Search for the cell housing the specified text and yield its (X, Y) center coordinate. 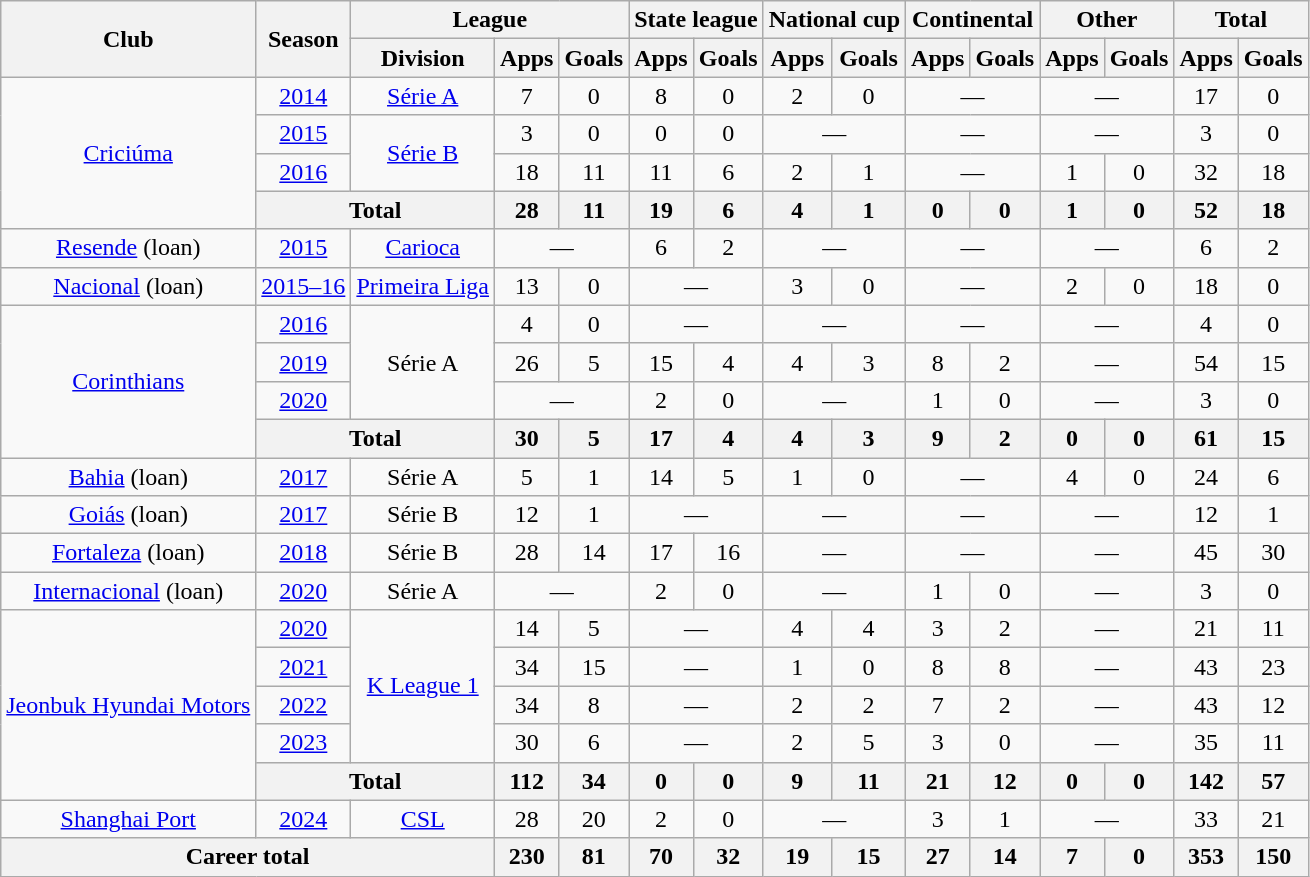
81 (594, 857)
Division (423, 58)
57 (1273, 781)
2018 (304, 553)
Primeira Liga (423, 286)
2019 (304, 362)
20 (594, 819)
Fortaleza (loan) (128, 553)
24 (1206, 477)
33 (1206, 819)
112 (527, 781)
2024 (304, 819)
35 (1206, 743)
Career total (248, 857)
54 (1206, 362)
Internacional (loan) (128, 591)
2022 (304, 705)
K League 1 (423, 686)
45 (1206, 553)
26 (527, 362)
52 (1206, 210)
70 (661, 857)
2021 (304, 667)
230 (527, 857)
Resende (loan) (128, 248)
Shanghai Port (128, 819)
CSL (423, 819)
State league (696, 20)
Club (128, 39)
Criciúma (128, 153)
Continental (973, 20)
Other (1107, 20)
23 (1273, 667)
League (490, 20)
27 (938, 857)
16 (728, 553)
Season (304, 39)
61 (1206, 438)
142 (1206, 781)
2023 (304, 743)
Jeonbuk Hyundai Motors (128, 705)
National cup (834, 20)
353 (1206, 857)
Corinthians (128, 381)
2014 (304, 96)
Nacional (loan) (128, 286)
13 (527, 286)
Goiás (loan) (128, 515)
Bahia (loan) (128, 477)
150 (1273, 857)
2015–16 (304, 286)
Carioca (423, 248)
